Search for the cell housing the specified text and yield its (x, y) center coordinate. 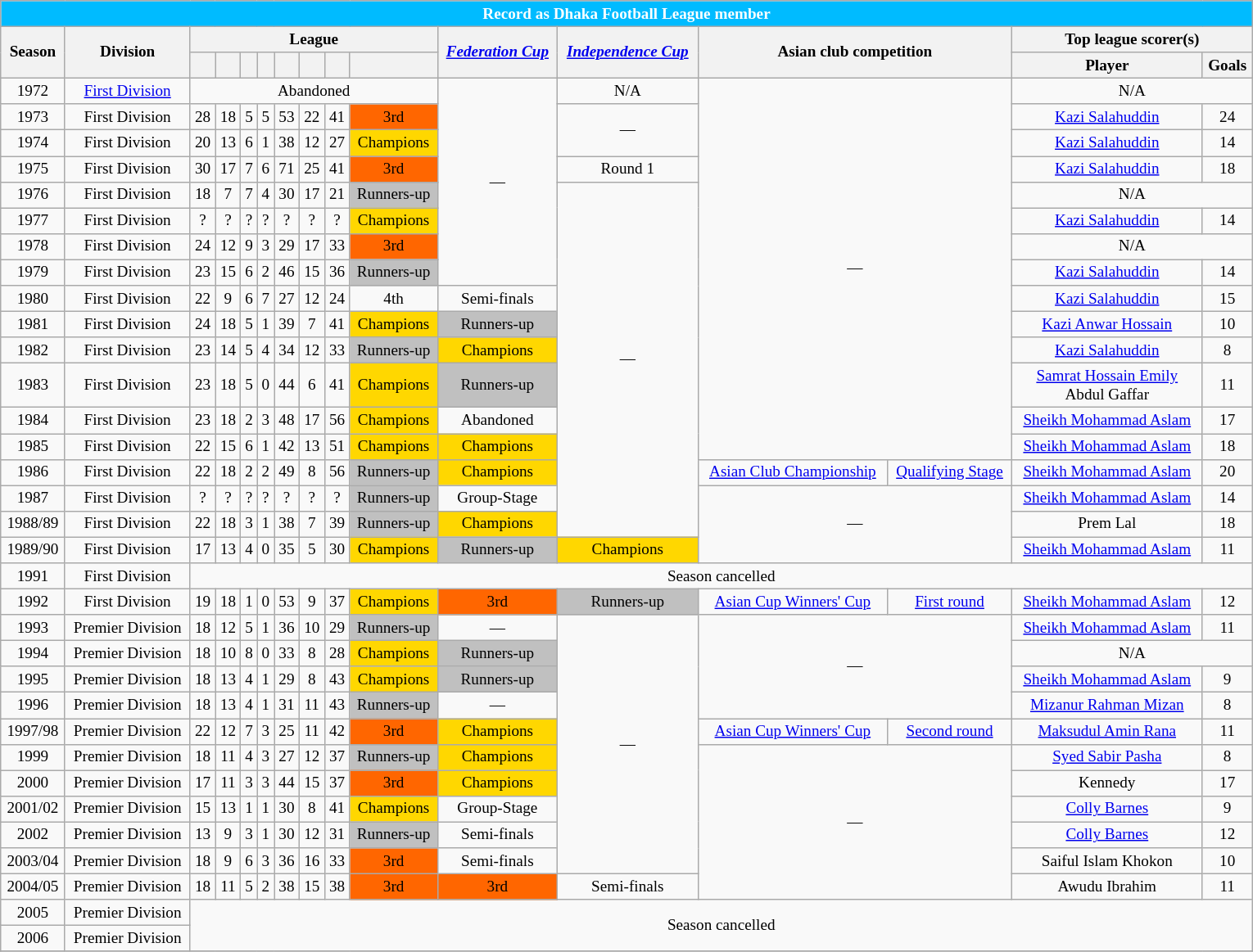
1975 (33, 169)
1992 (33, 602)
1982 (33, 350)
1983 (33, 386)
Record as Dhaka Football League member (626, 14)
1993 (33, 628)
1994 (33, 653)
2006 (33, 938)
1995 (33, 679)
4th (393, 299)
1974 (33, 143)
1986 (33, 472)
1979 (33, 273)
Round 1 (627, 169)
First round (950, 602)
Mizanur Rahman Mizan (1107, 706)
1988/89 (33, 524)
2001/02 (33, 809)
2000 (33, 783)
71 (287, 169)
1999 (33, 757)
1991 (33, 576)
1980 (33, 299)
Player (1107, 65)
48 (287, 421)
Kennedy (1107, 783)
1985 (33, 446)
Asian Club Championship (793, 472)
1996 (33, 706)
2004/05 (33, 887)
Maksudul Amin Rana (1107, 731)
19 (203, 602)
Division (128, 52)
49 (287, 472)
Saiful Islam Khokon (1107, 861)
1984 (33, 421)
Season (33, 52)
46 (287, 273)
2005 (33, 913)
1977 (33, 221)
1989/90 (33, 550)
Syed Sabir Pasha (1107, 757)
1997/98 (33, 731)
Prem Lal (1107, 524)
21 (337, 195)
Kazi Anwar Hossain (1107, 324)
51 (337, 446)
Samrat Hossain Emily Abdul Gaffar (1107, 386)
Second round (950, 731)
2002 (33, 835)
League (314, 39)
Federation Cup (497, 52)
Goals (1227, 65)
Awudu Ibrahim (1107, 887)
Independence Cup (627, 52)
16 (311, 861)
35 (287, 550)
1978 (33, 246)
Qualifying Stage (950, 472)
34 (287, 350)
Asian club competition (855, 52)
1981 (33, 324)
Top league scorer(s) (1133, 39)
1972 (33, 91)
2003/04 (33, 861)
1976 (33, 195)
1987 (33, 499)
1973 (33, 117)
